Return the (X, Y) coordinate for the center point of the cell that contains the specified text.  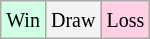
Win (24, 20)
Draw (72, 20)
Loss (126, 20)
